Determine the [x, y] coordinate at the center of the cell enclosing the given text.  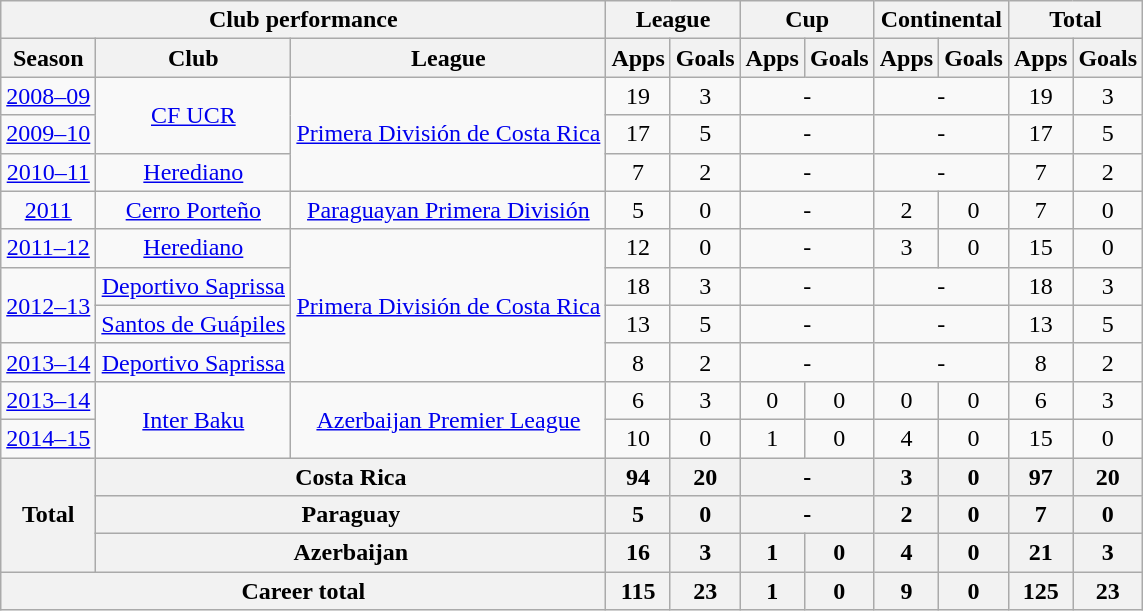
CF UCR [194, 115]
2010–11 [48, 172]
Paraguayan Primera División [448, 210]
2011 [48, 210]
2011–12 [48, 248]
9 [906, 591]
Season [48, 58]
2014–15 [48, 438]
21 [1040, 553]
Career total [304, 591]
16 [638, 553]
10 [638, 438]
115 [638, 591]
Santos de Guápiles [194, 324]
Cup [807, 20]
125 [1040, 591]
Club performance [304, 20]
2009–10 [48, 134]
2012–13 [48, 305]
Paraguay [351, 515]
97 [1040, 477]
Costa Rica [351, 477]
Azerbaijan [351, 553]
94 [638, 477]
Cerro Porteño [194, 210]
12 [638, 248]
Inter Baku [194, 419]
Continental [941, 20]
2008–09 [48, 96]
Azerbaijan Premier League [448, 419]
Club [194, 58]
